Return the (X, Y) coordinate for the center point of the cell that contains the specified text.  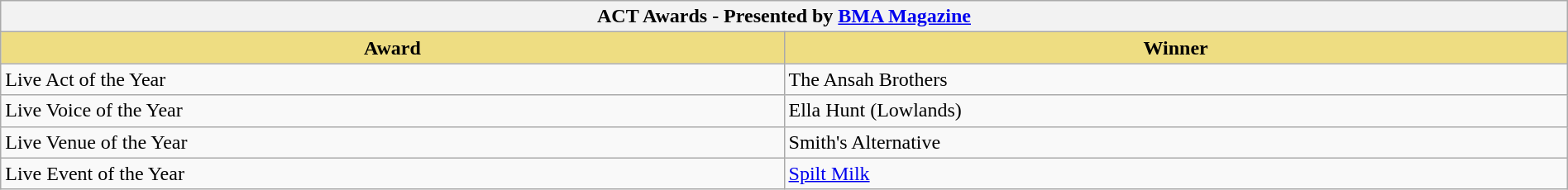
Winner (1176, 48)
The Ansah Brothers (1176, 79)
Live Event of the Year (392, 173)
Live Venue of the Year (392, 142)
Spilt Milk (1176, 173)
Award (392, 48)
Live Voice of the Year (392, 111)
Ella Hunt (Lowlands) (1176, 111)
ACT Awards - Presented by BMA Magazine (784, 17)
Live Act of the Year (392, 79)
Smith's Alternative (1176, 142)
